Extract the (X, Y) coordinate from the center of the cell holding the provided text.  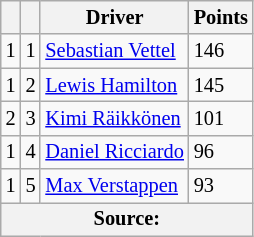
4 (31, 152)
Sebastian Vettel (114, 51)
Source: (127, 219)
Driver (114, 17)
Lewis Hamilton (114, 85)
Kimi Räikkönen (114, 118)
101 (221, 118)
145 (221, 85)
93 (221, 186)
146 (221, 51)
Points (221, 17)
Daniel Ricciardo (114, 152)
5 (31, 186)
96 (221, 152)
3 (31, 118)
Max Verstappen (114, 186)
